Capture the cell that displays the provided text and extract its (x, y) central coordinate. 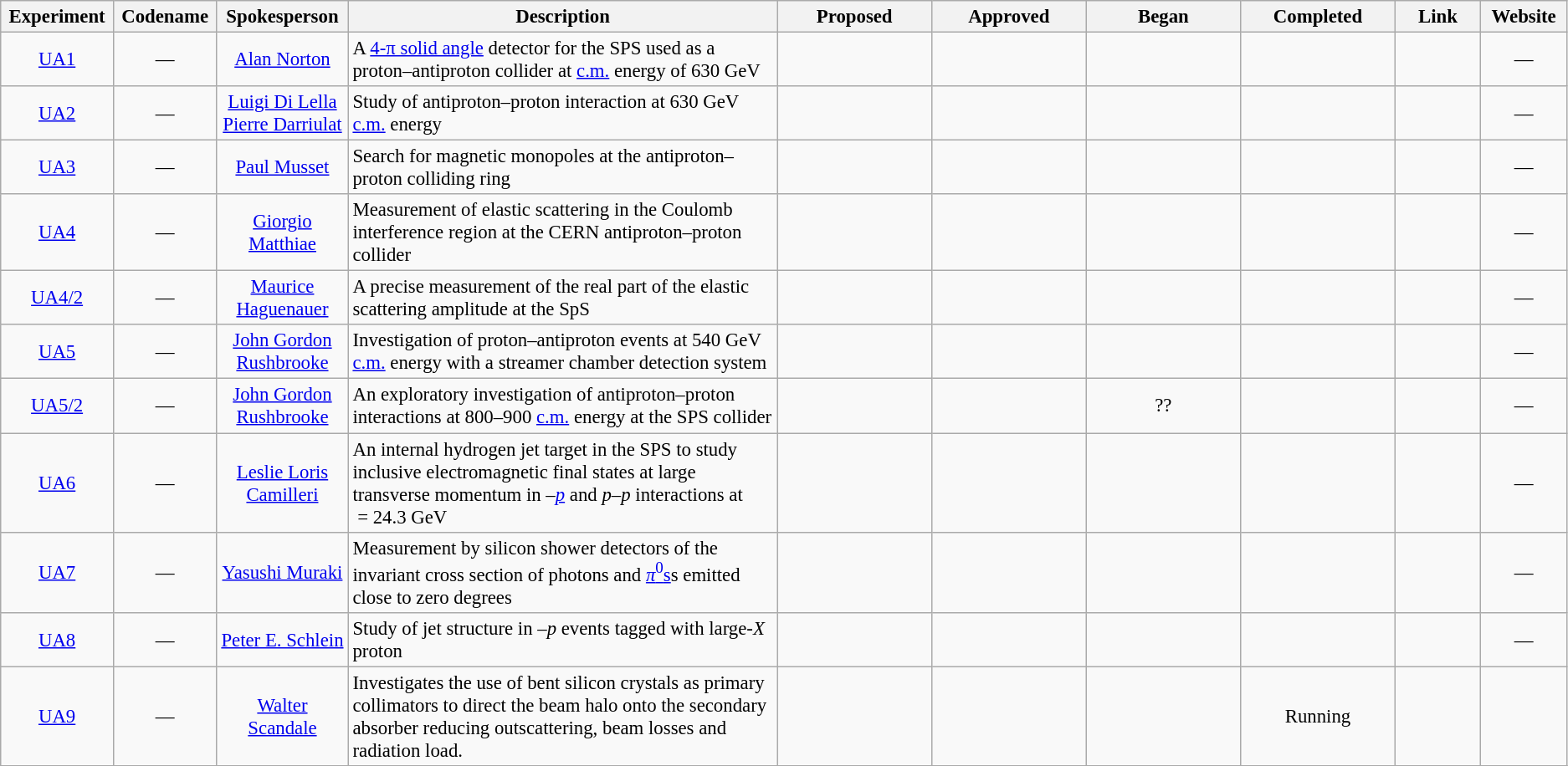
Experiment (57, 17)
A 4-π solid angle detector for the SPS used as a proton–antiproton collider at c.m. energy of 630 GeV (562, 60)
UA4 (57, 232)
Walter Scandale (283, 716)
Running (1319, 716)
UA5/2 (57, 406)
Giorgio Matthiae (283, 232)
Paul Musset (283, 167)
Yasushi Muraki (283, 572)
Investigation of proton–antiproton events at 540 GeV c.m. energy with a streamer chamber detection system (562, 351)
Study of antiproton–proton interaction at 630 GeV c.m. energy (562, 114)
UA3 (57, 167)
Completed (1319, 17)
Codename (164, 17)
An exploratory investigation of antiproton–proton interactions at 800–900 c.m. energy at the SPS collider (562, 406)
UA7 (57, 572)
Proposed (855, 17)
Alan Norton (283, 60)
Luigi Di Lella Pierre Darriulat (283, 114)
Measurement by silicon shower detectors of the invariant cross section of photons and π0ss emitted close to zero degrees (562, 572)
UA2 (57, 114)
Approved (1009, 17)
Maurice Haguenauer (283, 298)
UA6 (57, 483)
Link (1437, 17)
UA5 (57, 351)
Study of jet structure in –p events tagged with large-X proton (562, 639)
Description (562, 17)
Website (1524, 17)
UA1 (57, 60)
UA4/2 (57, 298)
Search for magnetic monopoles at the antiproton–proton colliding ring (562, 167)
Measurement of elastic scattering in the Coulomb interference region at the CERN antiproton–proton collider (562, 232)
Began (1163, 17)
Spokesperson (283, 17)
?? (1163, 406)
Leslie Loris Camilleri (283, 483)
Peter E. Schlein (283, 639)
UA9 (57, 716)
A precise measurement of the real part of the elastic scattering amplitude at the SpS (562, 298)
UA8 (57, 639)
